Search for the cell housing the specified text and yield its [X, Y] center coordinate. 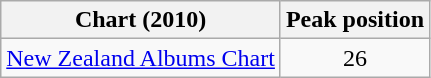
New Zealand Albums Chart [141, 58]
Peak position [354, 20]
Chart (2010) [141, 20]
26 [354, 58]
